Pinpoint the cell where the given text exists, returning its [X, Y] midpoint coordinate. 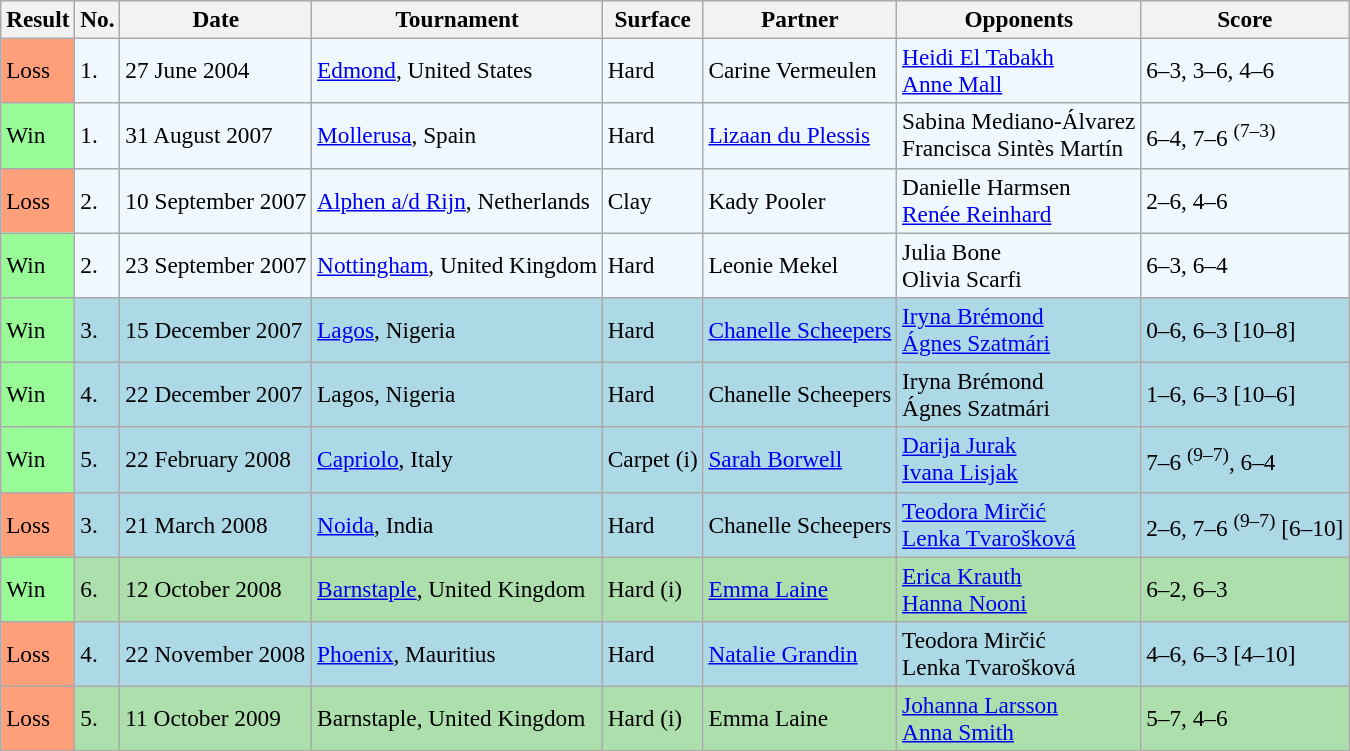
21 March 2008 [216, 524]
Erica Krauth Hanna Nooni [1019, 588]
No. [98, 19]
Score [1245, 19]
4–6, 6–3 [4–10] [1245, 654]
Capriolo, Italy [458, 460]
Date [216, 19]
Nottingham, United Kingdom [458, 264]
Surface [652, 19]
2–6, 7–6 (9–7) [6–10] [1245, 524]
Carine Vermeulen [800, 70]
22 December 2007 [216, 394]
Noida, India [458, 524]
5–7, 4–6 [1245, 718]
22 November 2008 [216, 654]
6–3, 3–6, 4–6 [1245, 70]
Kady Pooler [800, 200]
Mollerusa, Spain [458, 136]
15 December 2007 [216, 330]
6–3, 6–4 [1245, 264]
Result [38, 19]
Sarah Borwell [800, 460]
Lizaan du Plessis [800, 136]
6–4, 7–6 (7–3) [1245, 136]
Opponents [1019, 19]
Phoenix, Mauritius [458, 654]
2–6, 4–6 [1245, 200]
Clay [652, 200]
Alphen a/d Rijn, Netherlands [458, 200]
6. [98, 588]
Edmond, United States [458, 70]
12 October 2008 [216, 588]
Sabina Mediano-Álvarez Francisca Sintès Martín [1019, 136]
0–6, 6–3 [10–8] [1245, 330]
Danielle Harmsen Renée Reinhard [1019, 200]
Partner [800, 19]
31 August 2007 [216, 136]
23 September 2007 [216, 264]
Darija Jurak Ivana Lisjak [1019, 460]
11 October 2009 [216, 718]
Heidi El Tabakh Anne Mall [1019, 70]
27 June 2004 [216, 70]
7–6 (9–7), 6–4 [1245, 460]
Natalie Grandin [800, 654]
Johanna Larsson Anna Smith [1019, 718]
10 September 2007 [216, 200]
6–2, 6–3 [1245, 588]
1–6, 6–3 [10–6] [1245, 394]
22 February 2008 [216, 460]
Carpet (i) [652, 460]
Julia Bone Olivia Scarfi [1019, 264]
Tournament [458, 19]
Leonie Mekel [800, 264]
